For the text-containing cell, return its midpoint in [x, y] coordinate format. 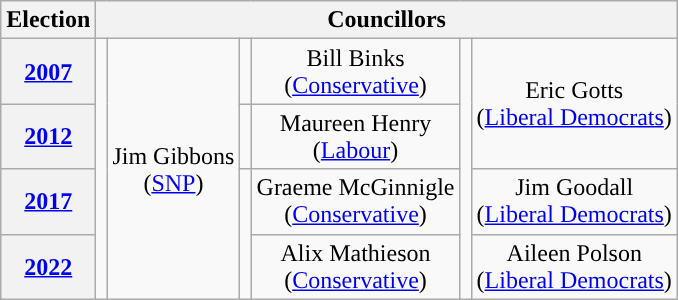
Jim Goodall(Liberal Democrats) [574, 202]
2022 [48, 266]
Councillors [387, 20]
Aileen Polson(Liberal Democrats) [574, 266]
Alix Mathieson(Conservative) [356, 266]
2007 [48, 72]
Graeme McGinnigle(Conservative) [356, 202]
Bill Binks(Conservative) [356, 72]
Maureen Henry(Labour) [356, 136]
Eric Gotts(Liberal Democrats) [574, 104]
2017 [48, 202]
2012 [48, 136]
Jim Gibbons(SNP) [174, 169]
Election [48, 20]
